From the cell containing the given text, extract its center point as [x, y] coordinate. 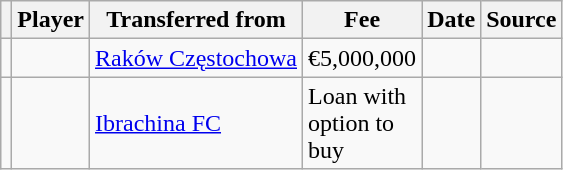
Player [51, 20]
Raków Częstochowa [196, 58]
€5,000,000 [362, 58]
Source [522, 20]
Transferred from [196, 20]
Loan with option to buy [362, 123]
Ibrachina FC [196, 123]
Fee [362, 20]
Date [452, 20]
